Detect which cell encompasses the target text, then output its (X, Y) center coordinate. 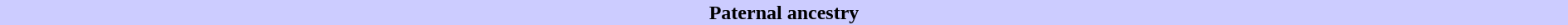
Paternal ancestry (784, 12)
